Identify which cell holds the provided text, then report its [X, Y] central coordinate. 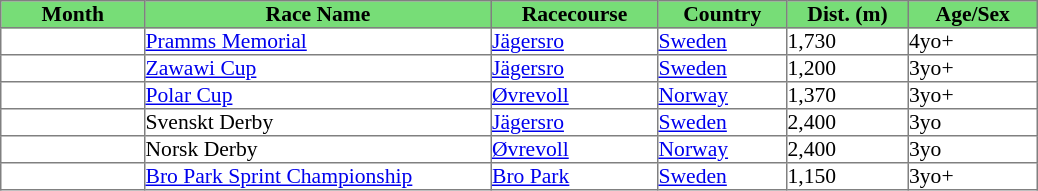
1,150 [848, 176]
Zawawi Cup [318, 68]
Bro Park Sprint Championship [318, 176]
1,370 [848, 96]
Country [722, 14]
Age/Sex [972, 14]
Norsk Derby [318, 150]
Month [73, 14]
1,730 [848, 42]
Bro Park [574, 176]
4yo+ [972, 42]
Racecourse [574, 14]
Polar Cup [318, 96]
1,200 [848, 68]
Svenskt Derby [318, 122]
Race Name [318, 14]
Pramms Memorial [318, 42]
Dist. (m) [848, 14]
